Return the (x, y) coordinate for the center point of the cell that contains the specified text.  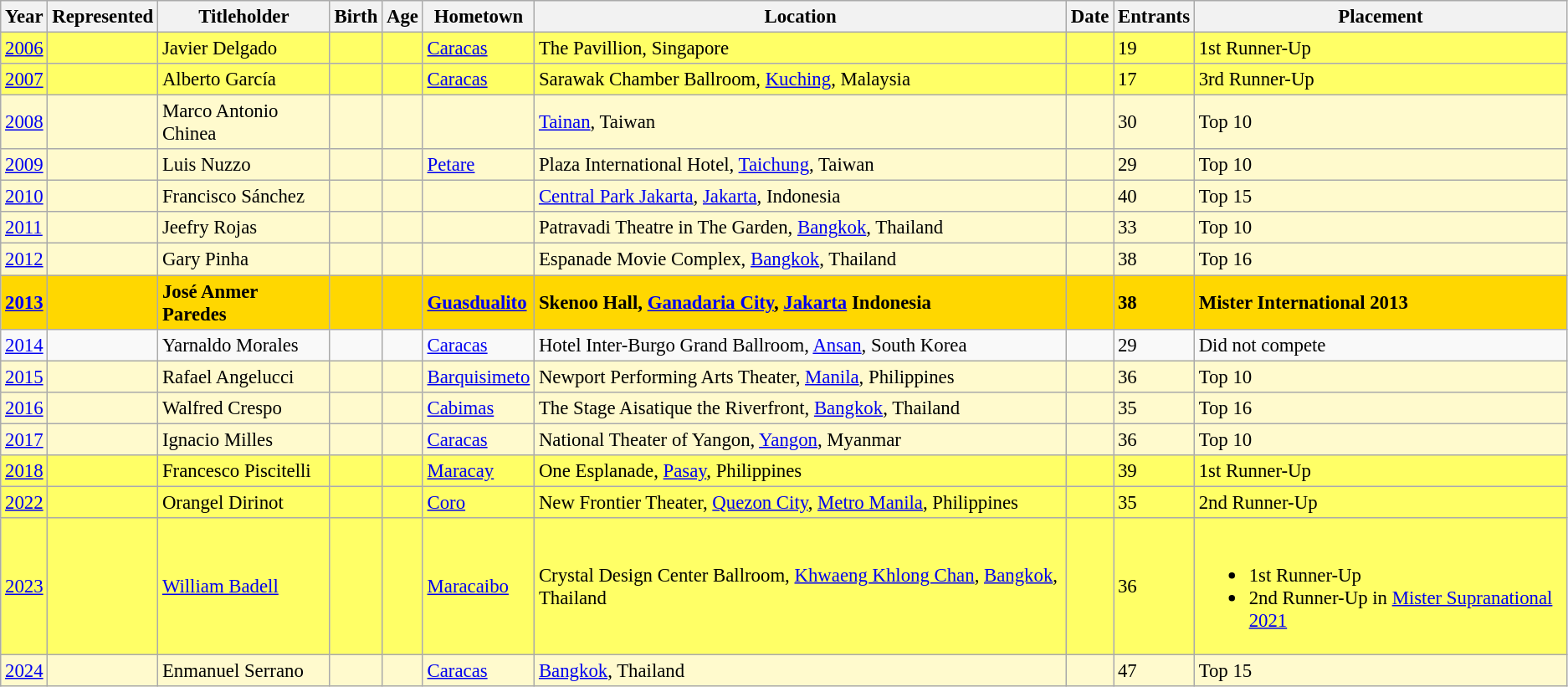
33 (1155, 228)
Date (1090, 17)
3rd Runner-Up (1381, 79)
Represented (103, 17)
Luis Nuzzo (244, 165)
Crystal Design Center Ballroom, Khwaeng Khlong Chan, Bangkok, Thailand (801, 587)
Sarawak Chamber Ballroom, Kuching, Malaysia (801, 79)
2008 (24, 122)
2007 (24, 79)
The Stage Aisatique the Riverfront, Bangkok, Thailand (801, 408)
Enmanuel Serrano (244, 671)
Year (24, 17)
New Frontier Theater, Quezon City, Metro Manila, Philippines (801, 502)
Yarnaldo Morales (244, 345)
Javier Delgado (244, 49)
Rafael Angelucci (244, 377)
Age (403, 17)
Maracay (479, 471)
2023 (24, 587)
Petare (479, 165)
39 (1155, 471)
2009 (24, 165)
2017 (24, 439)
47 (1155, 671)
Newport Performing Arts Theater, Manila, Philippines (801, 377)
2014 (24, 345)
Location (801, 17)
Barquisimeto (479, 377)
2022 (24, 502)
The Pavillion, Singapore (801, 49)
Did not compete (1381, 345)
40 (1155, 197)
Orangel Dirinot (244, 502)
Guasdualito (479, 303)
Birth (356, 17)
Mister International 2013 (1381, 303)
Gary Pinha (244, 259)
2006 (24, 49)
2018 (24, 471)
Jeefry Rojas (244, 228)
2012 (24, 259)
Titleholder (244, 17)
One Esplanade, Pasay, Philippines (801, 471)
Plaza International Hotel, Taichung, Taiwan (801, 165)
Espanade Movie Complex, Bangkok, Thailand (801, 259)
Entrants (1155, 17)
2013 (24, 303)
2010 (24, 197)
Hometown (479, 17)
2015 (24, 377)
Coro (479, 502)
José Anmer Paredes (244, 303)
Marco Antonio Chinea (244, 122)
William Badell (244, 587)
Francesco Piscitelli (244, 471)
Ignacio Milles (244, 439)
19 (1155, 49)
Cabimas (479, 408)
Bangkok, Thailand (801, 671)
Francisco Sánchez (244, 197)
2016 (24, 408)
Alberto García (244, 79)
National Theater of Yangon, Yangon, Myanmar (801, 439)
Central Park Jakarta, Jakarta, Indonesia (801, 197)
Maracaibo (479, 587)
Hotel Inter-Burgo Grand Ballroom, Ansan, South Korea (801, 345)
2nd Runner-Up (1381, 502)
Placement (1381, 17)
Tainan, Taiwan (801, 122)
Skenoo Hall, Ganadaria City, Jakarta Indonesia (801, 303)
Walfred Crespo (244, 408)
17 (1155, 79)
2024 (24, 671)
2011 (24, 228)
1st Runner-Up2nd Runner-Up in Mister Supranational 2021 (1381, 587)
Patravadi Theatre in The Garden, Bangkok, Thailand (801, 228)
30 (1155, 122)
